Pinpoint the cell where the given text exists, returning its (x, y) midpoint coordinate. 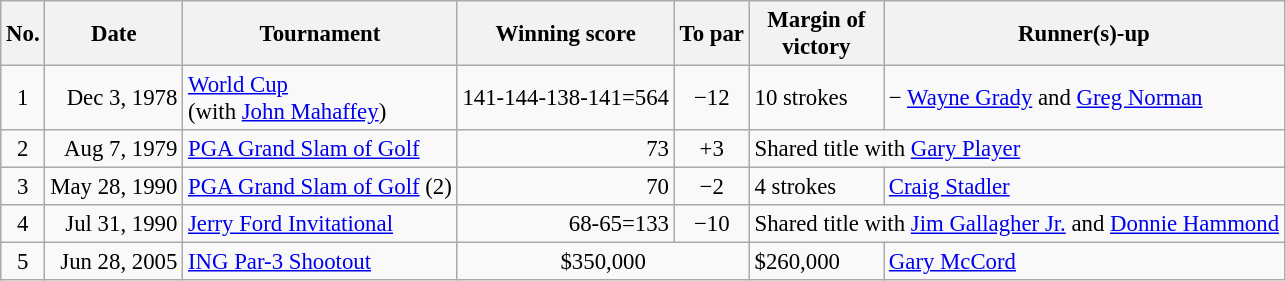
Jul 31, 1990 (114, 224)
4 strokes (816, 187)
World Cup(with John Mahaffey) (320, 98)
Shared title with Gary Player (1016, 149)
ING Par-3 Shootout (320, 262)
5 (23, 262)
Gary McCord (1084, 262)
70 (566, 187)
141-144-138-141=564 (566, 98)
Winning score (566, 34)
− Wayne Grady and Greg Norman (1084, 98)
To par (712, 34)
Aug 7, 1979 (114, 149)
PGA Grand Slam of Golf (2) (320, 187)
No. (23, 34)
−2 (712, 187)
Tournament (320, 34)
Jun 28, 2005 (114, 262)
$350,000 (603, 262)
4 (23, 224)
1 (23, 98)
Date (114, 34)
+3 (712, 149)
PGA Grand Slam of Golf (320, 149)
Craig Stadler (1084, 187)
−12 (712, 98)
Jerry Ford Invitational (320, 224)
May 28, 1990 (114, 187)
3 (23, 187)
−10 (712, 224)
Dec 3, 1978 (114, 98)
Runner(s)-up (1084, 34)
$260,000 (816, 262)
2 (23, 149)
Shared title with Jim Gallagher Jr. and Donnie Hammond (1016, 224)
Margin ofvictory (816, 34)
68-65=133 (566, 224)
73 (566, 149)
10 strokes (816, 98)
